Locate the cell with the specified text and output its (x, y) center coordinate. 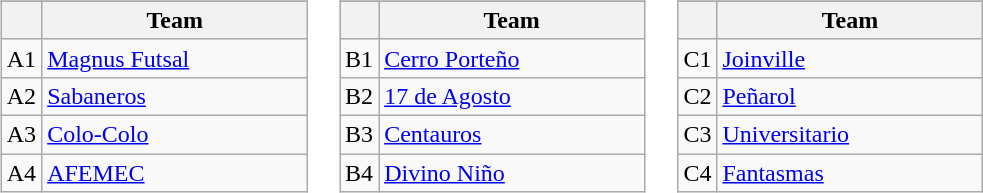
Peñarol (850, 96)
Fantasmas (850, 173)
B3 (360, 134)
Colo-Colo (175, 134)
C2 (698, 96)
A4 (21, 173)
A2 (21, 96)
AFEMEC (175, 173)
C3 (698, 134)
A3 (21, 134)
Universitario (850, 134)
Magnus Futsal (175, 58)
Divino Niño (512, 173)
Sabaneros (175, 96)
Joinville (850, 58)
Centauros (512, 134)
B4 (360, 173)
B1 (360, 58)
A1 (21, 58)
17 de Agosto (512, 96)
B2 (360, 96)
C4 (698, 173)
C1 (698, 58)
Cerro Porteño (512, 58)
